For the text-containing cell, return its midpoint in (x, y) coordinate format. 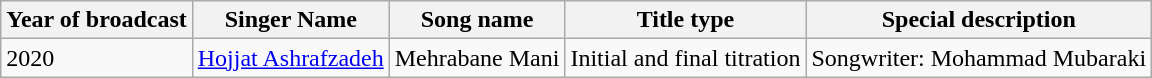
2020 (97, 58)
Song name (477, 20)
Year of broadcast (97, 20)
Title type (686, 20)
Hojjat Ashrafzadeh (290, 58)
Songwriter: Mohammad Mubaraki (979, 58)
Mehrabane Mani (477, 58)
Singer Name (290, 20)
Special description (979, 20)
Initial and final titration (686, 58)
